Pinpoint the cell where the given text exists, returning its (X, Y) midpoint coordinate. 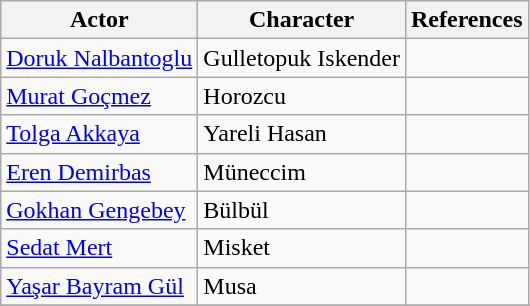
Character (302, 20)
Murat Goçmez (100, 96)
Tolga Akkaya (100, 134)
References (466, 20)
Horozcu (302, 96)
Müneccim (302, 172)
Gulletopuk Iskender (302, 58)
Doruk Nalbantoglu (100, 58)
Musa (302, 286)
Yaşar Bayram Gül (100, 286)
Bülbül (302, 210)
Misket (302, 248)
Eren Demirbas (100, 172)
Gokhan Gengebey (100, 210)
Actor (100, 20)
Sedat Mert (100, 248)
Yareli Hasan (302, 134)
